Search for the cell housing the specified text and yield its [x, y] center coordinate. 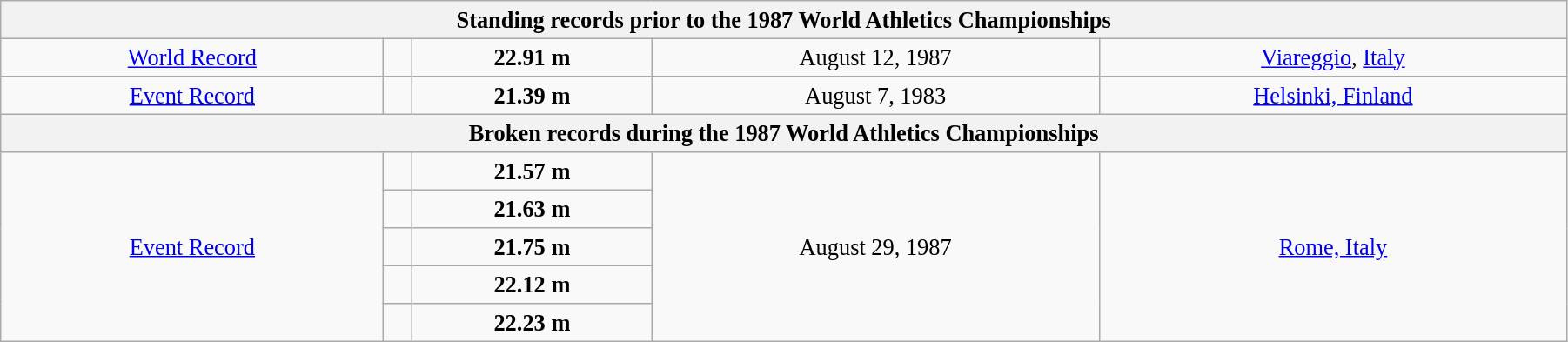
22.23 m [533, 323]
Helsinki, Finland [1333, 95]
21.75 m [533, 247]
Rome, Italy [1333, 247]
Standing records prior to the 1987 World Athletics Championships [784, 19]
Viareggio, Italy [1333, 57]
August 29, 1987 [875, 247]
21.39 m [533, 95]
22.12 m [533, 285]
World Record [192, 57]
21.63 m [533, 209]
Broken records during the 1987 World Athletics Championships [784, 133]
August 12, 1987 [875, 57]
21.57 m [533, 171]
22.91 m [533, 57]
August 7, 1983 [875, 95]
